Search for the cell housing the specified text and yield its (X, Y) center coordinate. 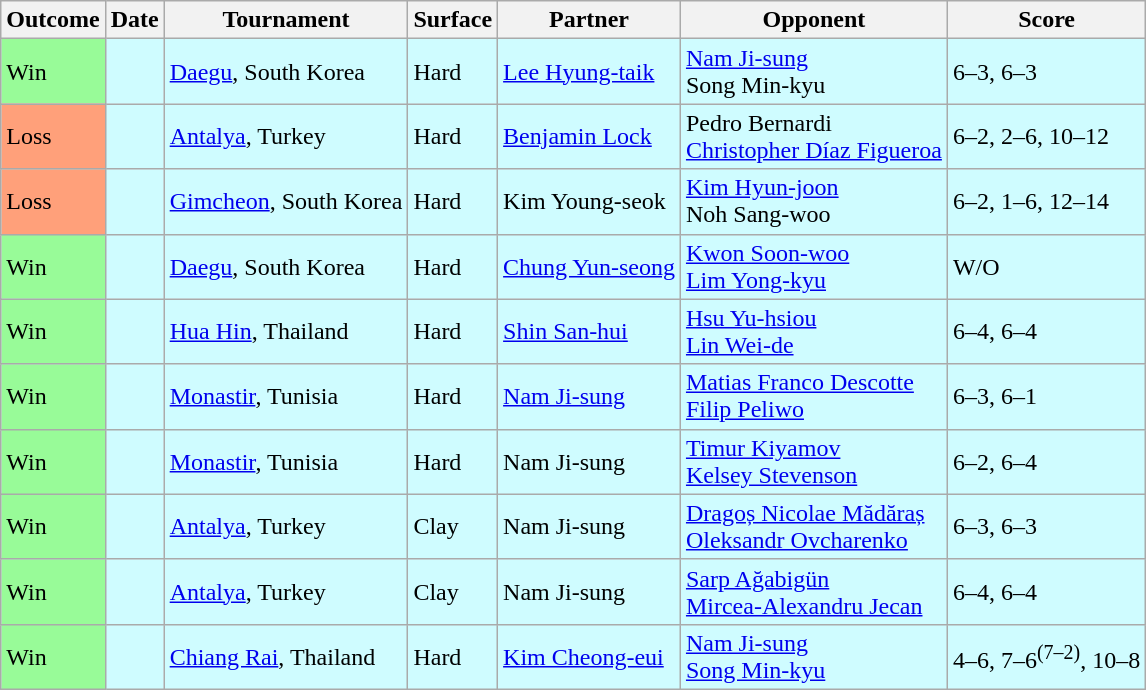
Date (134, 20)
Surface (453, 20)
W/O (1046, 266)
Benjamin Lock (590, 136)
Matias Franco Descotte Filip Peliwo (814, 396)
Gimcheon, South Korea (286, 202)
Lee Hyung-taik (590, 72)
Timur Kiyamov Kelsey Stevenson (814, 462)
Dragoș Nicolae Mădăraș Oleksandr Ovcharenko (814, 526)
Outcome (53, 20)
Sarp Ağabigün Mircea-Alexandru Jecan (814, 592)
6–2, 6–4 (1046, 462)
Partner (590, 20)
Pedro Bernardi Christopher Díaz Figueroa (814, 136)
Shin San-hui (590, 332)
Kwon Soon-woo Lim Yong-kyu (814, 266)
Opponent (814, 20)
Chiang Rai, Thailand (286, 656)
Tournament (286, 20)
Score (1046, 20)
Hsu Yu-hsiou Lin Wei-de (814, 332)
Kim Hyun-joon Noh Sang-woo (814, 202)
Hua Hin, Thailand (286, 332)
6–2, 2–6, 10–12 (1046, 136)
6–3, 6–1 (1046, 396)
4–6, 7–6(7–2), 10–8 (1046, 656)
Kim Young-seok (590, 202)
6–2, 1–6, 12–14 (1046, 202)
Kim Cheong-eui (590, 656)
Chung Yun-seong (590, 266)
